Determine the (x, y) coordinate at the center of the cell enclosing the given text.  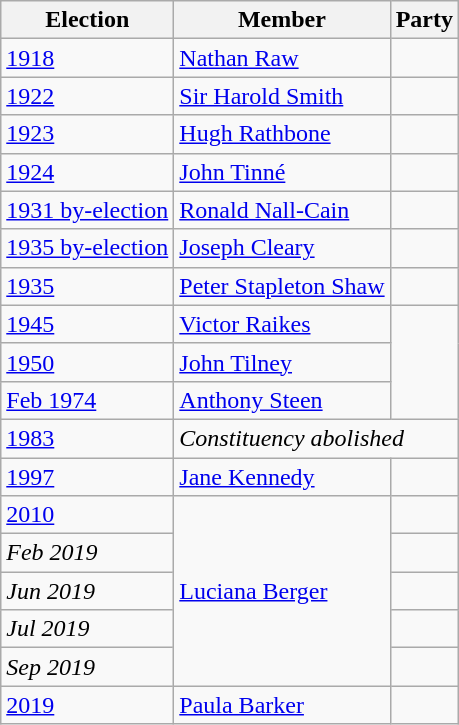
Luciana Berger (282, 591)
Peter Stapleton Shaw (282, 286)
Feb 1974 (88, 400)
John Tilney (282, 362)
Paula Barker (282, 705)
2019 (88, 705)
1950 (88, 362)
Jane Kennedy (282, 477)
1997 (88, 477)
Jul 2019 (88, 629)
1922 (88, 96)
1983 (88, 438)
Victor Raikes (282, 324)
Sir Harold Smith (282, 96)
John Tinné (282, 172)
1935 by-election (88, 248)
Member (282, 20)
Party (424, 20)
1923 (88, 134)
1918 (88, 58)
Jun 2019 (88, 591)
Feb 2019 (88, 553)
1935 (88, 286)
Sep 2019 (88, 667)
Joseph Cleary (282, 248)
Ronald Nall-Cain (282, 210)
2010 (88, 515)
Constituency abolished (316, 438)
1924 (88, 172)
1931 by-election (88, 210)
Anthony Steen (282, 400)
1945 (88, 324)
Election (88, 20)
Hugh Rathbone (282, 134)
Nathan Raw (282, 58)
